Detect which cell encompasses the target text, then output its (X, Y) center coordinate. 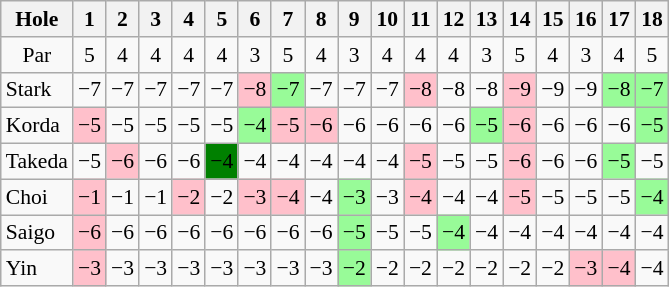
12 (454, 19)
17 (618, 19)
13 (486, 19)
Korda (37, 126)
Par (37, 55)
16 (586, 19)
2 (122, 19)
Saigo (37, 233)
Stark (37, 90)
15 (552, 19)
11 (420, 19)
Yin (37, 269)
Hole (37, 19)
Choi (37, 197)
6 (254, 19)
10 (388, 19)
1 (90, 19)
7 (288, 19)
8 (322, 19)
18 (652, 19)
Takeda (37, 162)
14 (520, 19)
9 (354, 19)
